Identify which cell holds the provided text, then report its [X, Y] central coordinate. 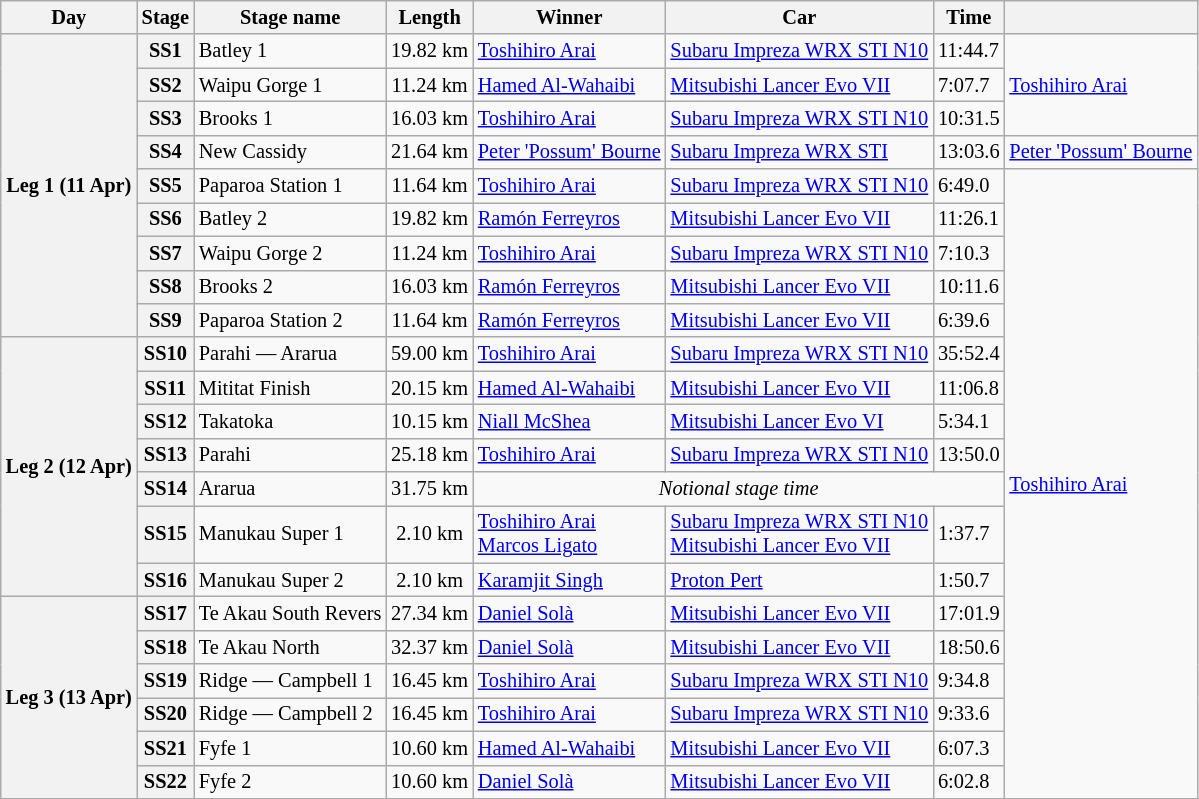
Leg 3 (13 Apr) [69, 697]
21.64 km [430, 152]
SS6 [166, 219]
11:26.1 [968, 219]
Ridge — Campbell 2 [290, 714]
Brooks 1 [290, 118]
Batley 1 [290, 51]
SS5 [166, 186]
20.15 km [430, 388]
Waipu Gorge 1 [290, 85]
25.18 km [430, 455]
Fyfe 2 [290, 782]
Brooks 2 [290, 287]
SS16 [166, 580]
Paparoa Station 1 [290, 186]
31.75 km [430, 489]
Stage [166, 17]
SS15 [166, 534]
Parahi — Ararua [290, 354]
Karamjit Singh [570, 580]
Notional stage time [739, 489]
13:50.0 [968, 455]
Niall McShea [570, 421]
Time [968, 17]
Manukau Super 2 [290, 580]
6:49.0 [968, 186]
Day [69, 17]
SS4 [166, 152]
SS9 [166, 320]
SS7 [166, 253]
Car [800, 17]
59.00 km [430, 354]
SS8 [166, 287]
SS19 [166, 681]
Ararua [290, 489]
1:50.7 [968, 580]
SS14 [166, 489]
10.15 km [430, 421]
Waipu Gorge 2 [290, 253]
Te Akau South Revers [290, 613]
Batley 2 [290, 219]
Winner [570, 17]
7:10.3 [968, 253]
5:34.1 [968, 421]
Toshihiro Arai Marcos Ligato [570, 534]
1:37.7 [968, 534]
Leg 1 (11 Apr) [69, 186]
Proton Pert [800, 580]
SS2 [166, 85]
9:33.6 [968, 714]
SS22 [166, 782]
6:07.3 [968, 748]
SS11 [166, 388]
SS13 [166, 455]
SS1 [166, 51]
Takatoka [290, 421]
Parahi [290, 455]
6:39.6 [968, 320]
SS3 [166, 118]
Fyfe 1 [290, 748]
11:06.8 [968, 388]
11:44.7 [968, 51]
7:07.7 [968, 85]
Length [430, 17]
27.34 km [430, 613]
Manukau Super 1 [290, 534]
Leg 2 (12 Apr) [69, 467]
17:01.9 [968, 613]
10:11.6 [968, 287]
Stage name [290, 17]
Paparoa Station 2 [290, 320]
Mitsubishi Lancer Evo VI [800, 421]
Mititat Finish [290, 388]
10:31.5 [968, 118]
SS10 [166, 354]
Subaru Impreza WRX STI [800, 152]
Ridge — Campbell 1 [290, 681]
SS20 [166, 714]
SS18 [166, 647]
SS12 [166, 421]
9:34.8 [968, 681]
6:02.8 [968, 782]
Subaru Impreza WRX STI N10Mitsubishi Lancer Evo VII [800, 534]
32.37 km [430, 647]
SS21 [166, 748]
SS17 [166, 613]
New Cassidy [290, 152]
13:03.6 [968, 152]
35:52.4 [968, 354]
18:50.6 [968, 647]
Te Akau North [290, 647]
